Search for the cell housing the specified text and yield its (X, Y) center coordinate. 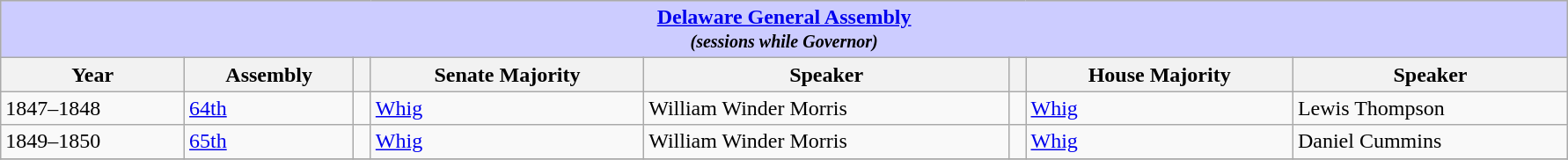
Delaware General Assembly (sessions while Governor) (785, 30)
Assembly (269, 75)
House Majority (1160, 75)
1849–1850 (93, 142)
Lewis Thompson (1430, 108)
65th (269, 142)
Daniel Cummins (1430, 142)
1847–1848 (93, 108)
Senate Majority (507, 75)
64th (269, 108)
Year (93, 75)
